Output the (X, Y) coordinate of the center of the cell containing the given text.  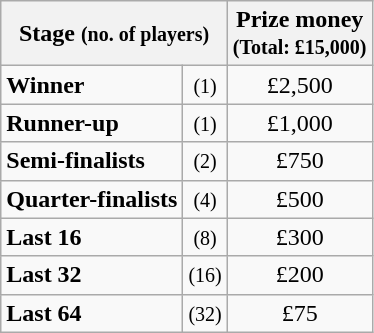
(32) (205, 313)
(8) (205, 237)
Prize money(Total: £15,000) (300, 34)
£500 (300, 199)
Winner (92, 85)
(16) (205, 275)
Last 32 (92, 275)
£200 (300, 275)
Quarter-finalists (92, 199)
£750 (300, 161)
Last 64 (92, 313)
£2,500 (300, 85)
Runner-up (92, 123)
£1,000 (300, 123)
Last 16 (92, 237)
£75 (300, 313)
Stage (no. of players) (114, 34)
£300 (300, 237)
(2) (205, 161)
(4) (205, 199)
Semi-finalists (92, 161)
